Search for the cell housing the specified text and yield its [x, y] center coordinate. 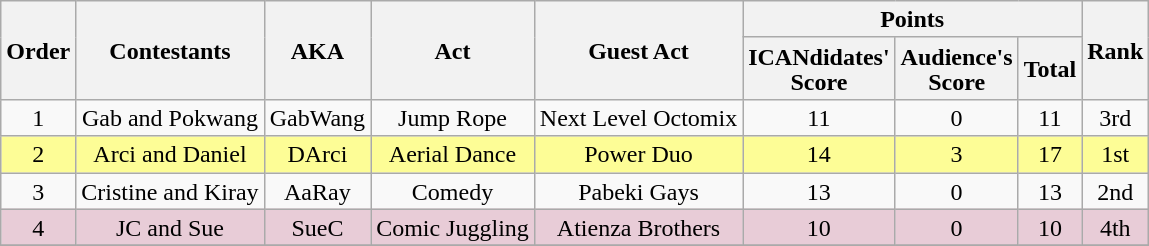
14 [819, 154]
2nd [1116, 190]
Gab and Pokwang [170, 118]
SueC [317, 228]
Rank [1116, 50]
Points [912, 20]
1st [1116, 154]
DArci [317, 154]
GabWang [317, 118]
Total [1050, 68]
Audience'sScore [956, 68]
Contestants [170, 50]
Comic Juggling [453, 228]
Cristine and Kiray [170, 190]
Act [453, 50]
Power Duo [638, 154]
Guest Act [638, 50]
3rd [1116, 118]
JC and Sue [170, 228]
Aerial Dance [453, 154]
4th [1116, 228]
Atienza Brothers [638, 228]
17 [1050, 154]
ICANdidates'Score [819, 68]
Comedy [453, 190]
AKA [317, 50]
4 [38, 228]
Next Level Octomix [638, 118]
Jump Rope [453, 118]
Arci and Daniel [170, 154]
1 [38, 118]
2 [38, 154]
AaRay [317, 190]
Pabeki Gays [638, 190]
Order [38, 50]
